Output the [X, Y] coordinate of the center of the cell containing the given text.  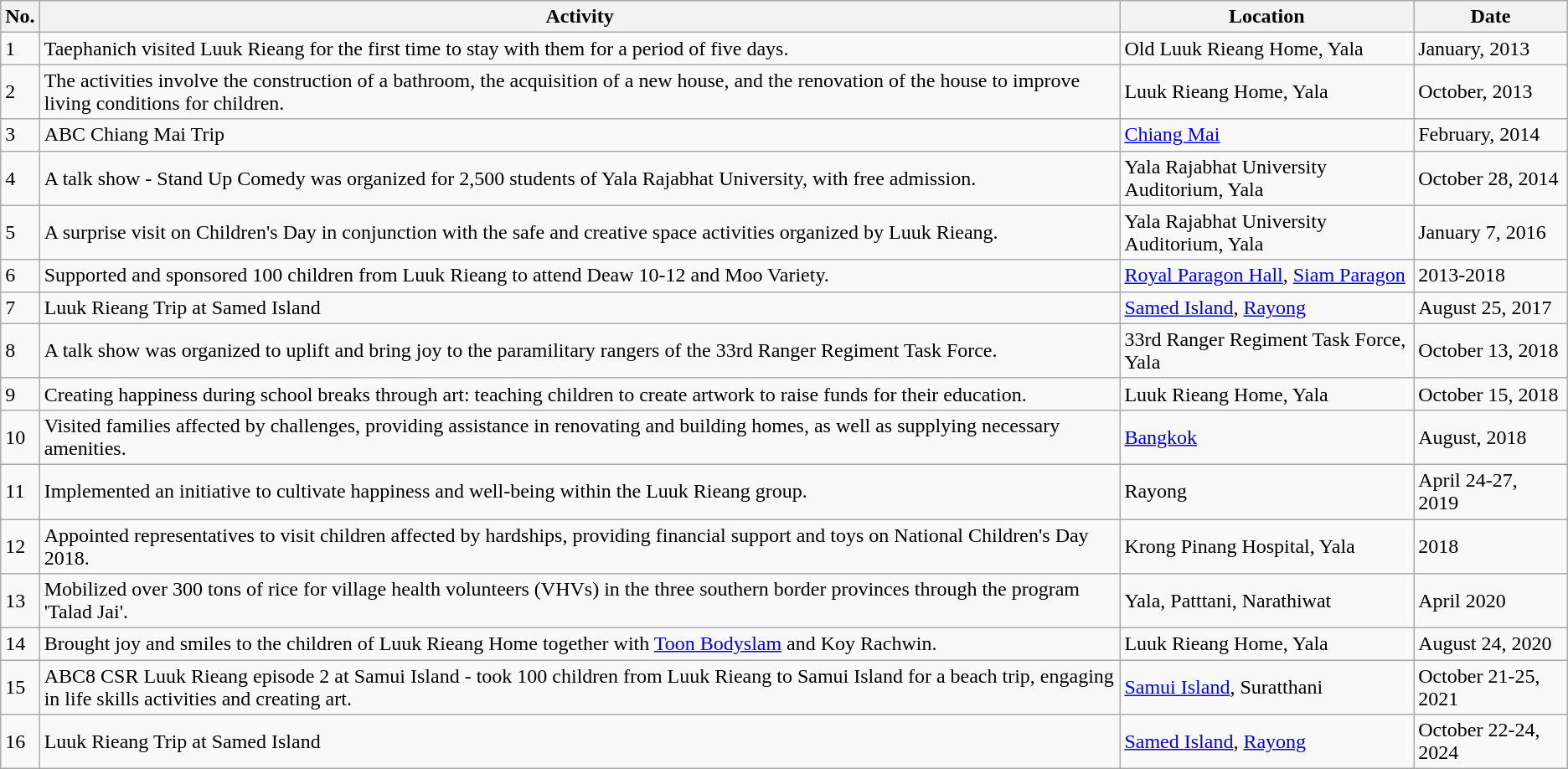
2013-2018 [1491, 276]
Taephanich visited Luuk Rieang for the first time to stay with them for a period of five days. [580, 49]
Implemented an initiative to cultivate happiness and well-being within the Luuk Rieang group. [580, 491]
April 2020 [1491, 601]
A talk show was organized to uplift and bring joy to the paramilitary rangers of the 33rd Ranger Regiment Task Force. [580, 350]
February, 2014 [1491, 135]
August, 2018 [1491, 437]
12 [20, 546]
Mobilized over 300 tons of rice for village health volunteers (VHVs) in the three southern border provinces through the program 'Talad Jai'. [580, 601]
January 7, 2016 [1491, 233]
October 15, 2018 [1491, 394]
3 [20, 135]
Brought joy and smiles to the children of Luuk Rieang Home together with Toon Bodyslam and Koy Rachwin. [580, 644]
13 [20, 601]
Krong Pinang Hospital, Yala [1266, 546]
9 [20, 394]
14 [20, 644]
Yala, Patttani, Narathiwat [1266, 601]
33rd Ranger Regiment Task Force, Yala [1266, 350]
Royal Paragon Hall, Siam Paragon [1266, 276]
January, 2013 [1491, 49]
Appointed representatives to visit children affected by hardships, providing financial support and toys on National Children's Day 2018. [580, 546]
Creating happiness during school breaks through art: teaching children to create artwork to raise funds for their education. [580, 394]
Samui Island, Suratthani [1266, 687]
Visited families affected by challenges, providing assistance in renovating and building homes, as well as supplying necessary amenities. [580, 437]
A talk show - Stand Up Comedy was organized for 2,500 students of Yala Rajabhat University, with free admission. [580, 178]
Activity [580, 17]
Old Luuk Rieang Home, Yala [1266, 49]
October 13, 2018 [1491, 350]
October, 2013 [1491, 92]
Bangkok [1266, 437]
Date [1491, 17]
6 [20, 276]
October 21-25, 2021 [1491, 687]
Supported and sponsored 100 children from Luuk Rieang to attend Deaw 10-12 and Moo Variety. [580, 276]
No. [20, 17]
7 [20, 307]
August 25, 2017 [1491, 307]
ABC Chiang Mai Trip [580, 135]
April 24-27, 2019 [1491, 491]
2 [20, 92]
10 [20, 437]
4 [20, 178]
Chiang Mai [1266, 135]
October 28, 2014 [1491, 178]
16 [20, 742]
2018 [1491, 546]
Location [1266, 17]
11 [20, 491]
August 24, 2020 [1491, 644]
October 22-24, 2024 [1491, 742]
1 [20, 49]
15 [20, 687]
Rayong [1266, 491]
A surprise visit on Children's Day in conjunction with the safe and creative space activities organized by Luuk Rieang. [580, 233]
8 [20, 350]
5 [20, 233]
